Determine the [X, Y] coordinate at the center of the cell enclosing the given text.  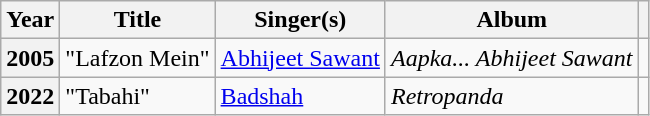
Abhijeet Sawant [300, 58]
2022 [30, 96]
Aapka... Abhijeet Sawant [512, 58]
Badshah [300, 96]
"Tabahi" [138, 96]
2005 [30, 58]
Retropanda [512, 96]
Album [512, 20]
Title [138, 20]
Singer(s) [300, 20]
Year [30, 20]
"Lafzon Mein" [138, 58]
